Return the [X, Y] coordinate for the center point of the cell that contains the specified text.  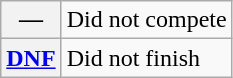
Did not finish [146, 58]
— [31, 20]
Did not compete [146, 20]
DNF [31, 58]
